Detect which cell encompasses the target text, then output its (X, Y) center coordinate. 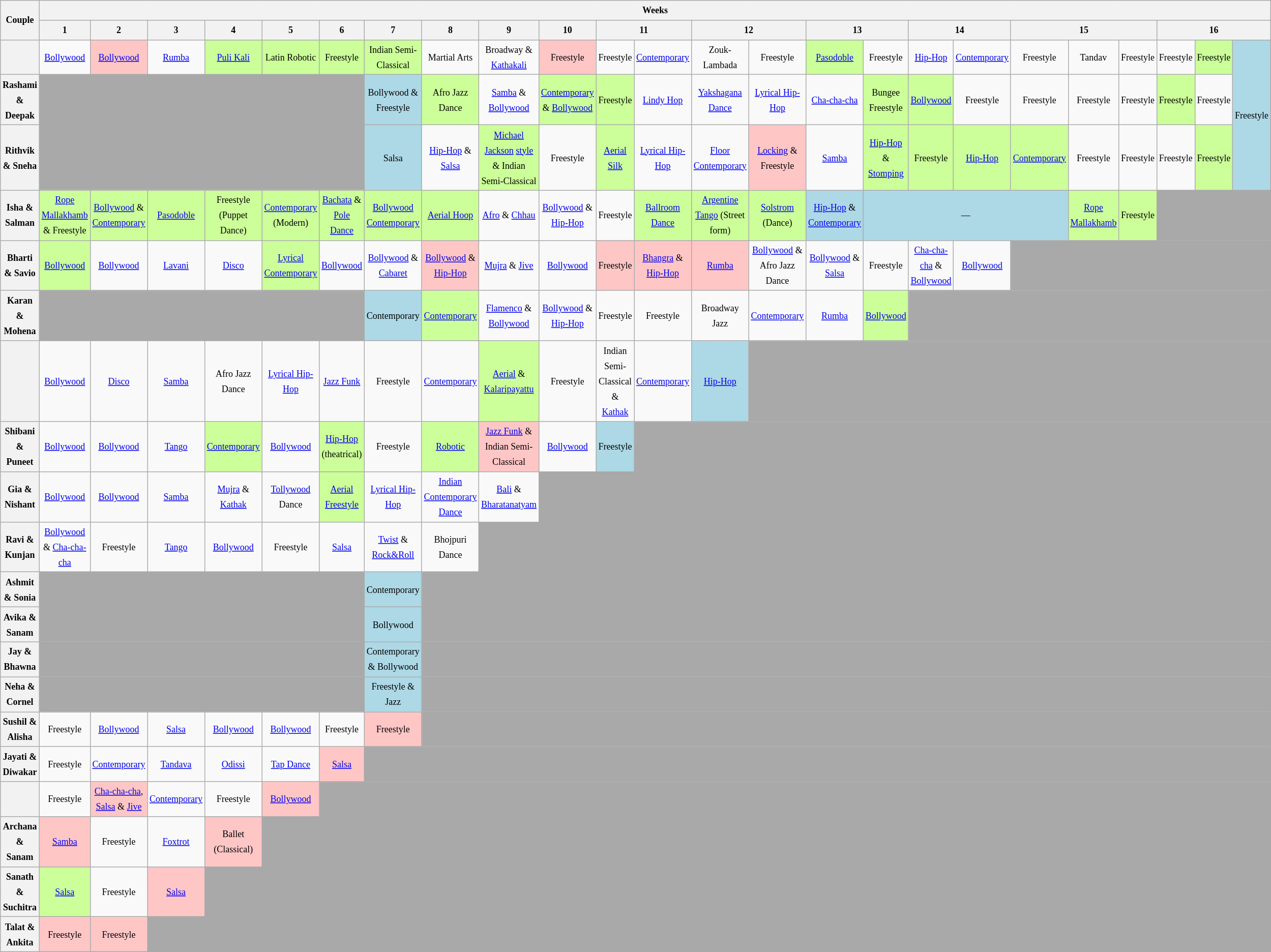
Gia & Nishant (20, 496)
3 (176, 29)
Yakshagana Dance (720, 100)
12 (749, 29)
14 (959, 29)
Ballet (Classical) (233, 842)
Cha-cha-cha, Salsa & Jive (119, 799)
Bhangra & Hip-Hop (663, 265)
Odissi (233, 764)
Puli Kali (233, 57)
Ravi & Kunjan (20, 547)
15 (1083, 29)
Weeks (655, 10)
Ballroom Dance (663, 216)
10 (568, 29)
Rope Mallakhamb (1093, 216)
Bollywood & Salsa (835, 265)
Aerial & Kalaripayattu (509, 381)
Zouk-Lambada (720, 57)
Sushil & Alisha (20, 729)
Neha & Cornel (20, 695)
4 (233, 29)
9 (509, 29)
Indian Contemporary Dance (451, 496)
Rashami & Deepak (20, 100)
Jazz Funk & Indian Semi-Classical (509, 447)
Bollywood Contemporary (393, 216)
Jayati & Diwakar (20, 764)
Floor Contemporary (720, 158)
Afro & Chhau (509, 216)
16 (1214, 29)
Sanath & Suchitra (20, 892)
Lindy Hop (663, 100)
Latin Robotic (291, 57)
Tollywood Dance (291, 496)
Contemporary (Modern) (291, 216)
Locking & Freestyle (777, 158)
Aerial Hoop (451, 216)
Cha-cha-cha & Bollywood (931, 265)
Lavani (176, 265)
Hip-Hop & Stomping (886, 158)
Bollywood & Cha-cha-cha (65, 547)
Shibani & Puneet (20, 447)
Mujra & Kathak (233, 496)
2 (119, 29)
8 (451, 29)
Archana & Sanam (20, 842)
Aerial Freestyle (342, 496)
Isha & Salman (20, 216)
Indian Semi-Classical & Kathak (615, 381)
Rope Mallakhamb & Freestyle (65, 216)
Samba & Bollywood (509, 100)
Talat & Ankita (20, 935)
Bali & Bharatanatyam (509, 496)
Bollywood & Contemporary (119, 216)
Bollywood & Afro Jazz Dance (777, 265)
5 (291, 29)
Couple (20, 20)
11 (644, 29)
Argentine Tango (Street form) (720, 216)
1 (65, 29)
Bungee Freestyle (886, 100)
Bollywood & Freestyle (393, 100)
Aerial Silk (615, 158)
Mujra & Jive (509, 265)
Jay & Bhawna (20, 659)
Tap Dance (291, 764)
Tandav (1093, 57)
Cha-cha-cha (835, 100)
— (965, 216)
Robotic (451, 447)
Freestyle & Jazz (393, 695)
Hip-Hop (theatrical) (342, 447)
Indian Semi-Classical (393, 57)
Broadway Jazz (720, 315)
Michael Jackson style & Indian Semi-Classical (509, 158)
Ashmit & Sonia (20, 590)
Bhojpuri Dance (451, 547)
Bachata & Pole Dance (342, 216)
Karan & Mohena (20, 315)
Hip-Hop & Salsa (451, 158)
Bharti & Savio (20, 265)
Twist & Rock&Roll (393, 547)
Jazz Funk (342, 381)
Foxtrot (176, 842)
Hip-Hop & Contemporary (835, 216)
6 (342, 29)
Bollywood & Cabaret (393, 265)
7 (393, 29)
Solstrom (Dance) (777, 216)
Flamenco & Bollywood (509, 315)
Martial Arts (451, 57)
Rithvik & Sneha (20, 158)
Avika & Sanam (20, 624)
Broadway & Kathakali (509, 57)
Freestyle (Puppet Dance) (233, 216)
Lyrical Contemporary (291, 265)
Tandava (176, 764)
13 (858, 29)
